Determine the (x, y) coordinate at the center of the cell enclosing the given text.  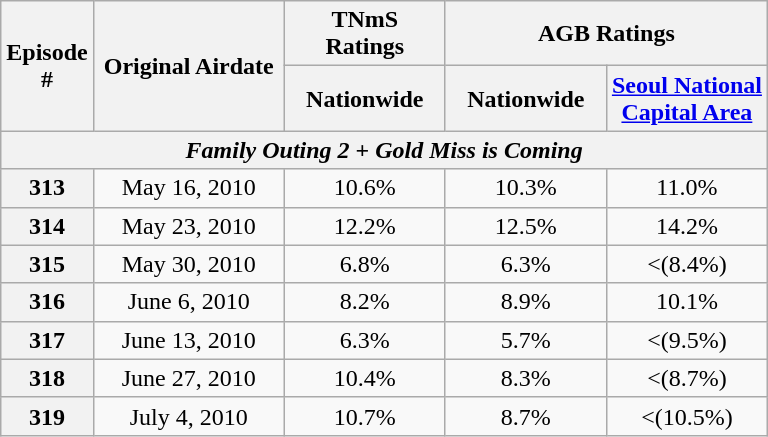
May 16, 2010 (188, 188)
10.6% (364, 188)
<(8.7%) (686, 378)
11.0% (686, 188)
June 13, 2010 (188, 340)
10.7% (364, 416)
8.7% (526, 416)
319 (47, 416)
July 4, 2010 (188, 416)
14.2% (686, 226)
314 (47, 226)
May 23, 2010 (188, 226)
TNmS Ratings (364, 34)
<(10.5%) (686, 416)
8.9% (526, 302)
June 6, 2010 (188, 302)
Family Outing 2 + Gold Miss is Coming (384, 150)
12.2% (364, 226)
AGB Ratings (606, 34)
<(9.5%) (686, 340)
<(8.4%) (686, 264)
Original Airdate (188, 66)
313 (47, 188)
318 (47, 378)
8.2% (364, 302)
12.5% (526, 226)
May 30, 2010 (188, 264)
8.3% (526, 378)
316 (47, 302)
6.8% (364, 264)
317 (47, 340)
June 27, 2010 (188, 378)
Seoul National Capital Area (686, 98)
5.7% (526, 340)
315 (47, 264)
Episode # (47, 66)
10.4% (364, 378)
10.1% (686, 302)
10.3% (526, 188)
